Output the (x, y) coordinate of the center of the cell containing the given text.  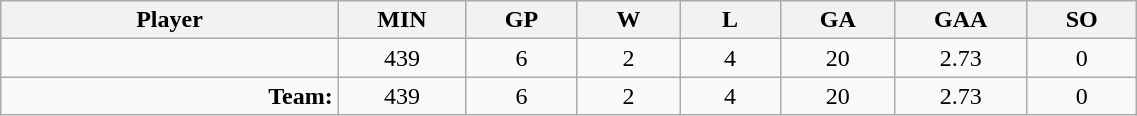
Player (170, 20)
W (628, 20)
MIN (402, 20)
GA (838, 20)
GP (522, 20)
L (730, 20)
SO (1081, 20)
GAA (961, 20)
Team: (170, 96)
